Identify which cell holds the provided text, then report its (x, y) central coordinate. 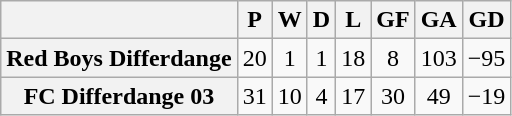
17 (354, 96)
49 (438, 96)
31 (254, 96)
103 (438, 58)
D (321, 20)
GD (486, 20)
GF (393, 20)
Red Boys Differdange (119, 58)
FC Differdange 03 (119, 96)
GA (438, 20)
4 (321, 96)
−19 (486, 96)
30 (393, 96)
L (354, 20)
−95 (486, 58)
W (290, 20)
10 (290, 96)
8 (393, 58)
20 (254, 58)
18 (354, 58)
P (254, 20)
